Extract the (X, Y) coordinate from the center of the cell holding the provided text.  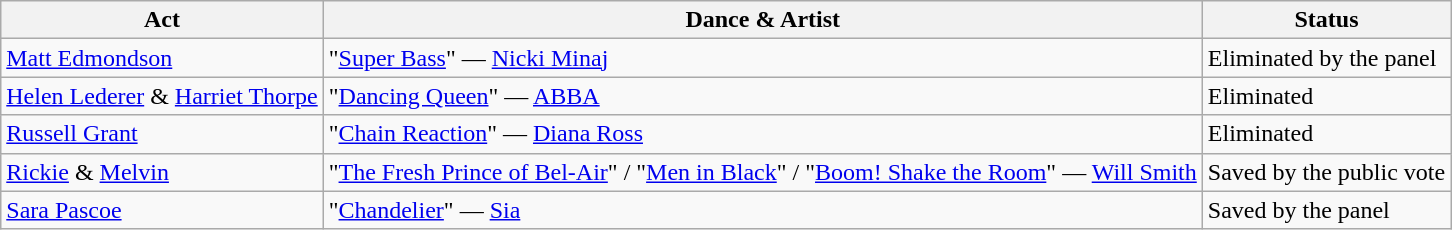
Dance & Artist (762, 20)
Saved by the public vote (1326, 172)
Status (1326, 20)
Matt Edmondson (162, 58)
"Super Bass" — Nicki Minaj (762, 58)
Saved by the panel (1326, 210)
Helen Lederer & Harriet Thorpe (162, 96)
"Chandelier" — Sia (762, 210)
Sara Pascoe (162, 210)
Eliminated by the panel (1326, 58)
Act (162, 20)
"Chain Reaction" — Diana Ross (762, 134)
"The Fresh Prince of Bel-Air" / "Men in Black" / "Boom! Shake the Room" — Will Smith (762, 172)
"Dancing Queen" — ABBA (762, 96)
Russell Grant (162, 134)
Rickie & Melvin (162, 172)
